Find where the given text appears and provide that cell's center as (x, y) coordinate. 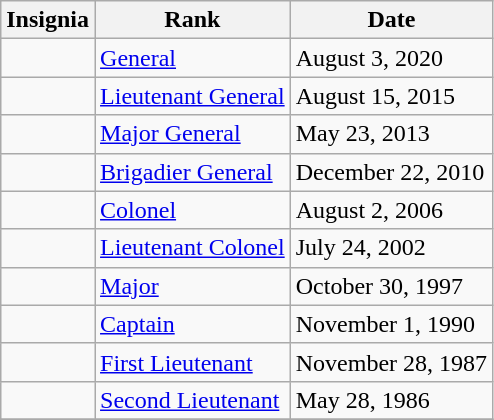
August 15, 2015 (391, 96)
August 2, 2006 (391, 210)
November 1, 1990 (391, 324)
Captain (193, 324)
Major (193, 286)
Second Lieutenant (193, 400)
General (193, 58)
First Lieutenant (193, 362)
Lieutenant General (193, 96)
Lieutenant Colonel (193, 248)
Date (391, 20)
Brigadier General (193, 172)
Rank (193, 20)
Colonel (193, 210)
Major General (193, 134)
November 28, 1987 (391, 362)
May 23, 2013 (391, 134)
Insignia (48, 20)
May 28, 1986 (391, 400)
October 30, 1997 (391, 286)
July 24, 2002 (391, 248)
December 22, 2010 (391, 172)
August 3, 2020 (391, 58)
